For the text-containing cell, return its midpoint in [x, y] coordinate format. 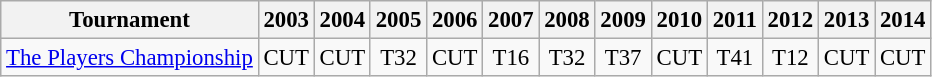
2010 [679, 20]
Tournament [130, 20]
2004 [342, 20]
2006 [455, 20]
T41 [734, 58]
2007 [511, 20]
2014 [903, 20]
2009 [623, 20]
T16 [511, 58]
2005 [398, 20]
T12 [790, 58]
2013 [846, 20]
T37 [623, 58]
2011 [734, 20]
2003 [286, 20]
The Players Championship [130, 58]
2012 [790, 20]
2008 [567, 20]
